Scan for the cell matching the given text and deliver its (X, Y) coordinate at center. 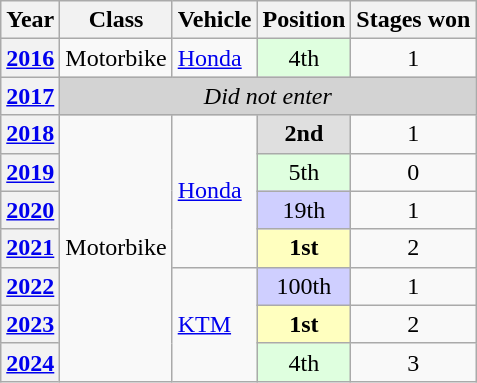
2021 (30, 248)
2019 (30, 172)
5th (304, 172)
2nd (304, 134)
Position (304, 20)
2018 (30, 134)
19th (304, 210)
Vehicle (214, 20)
100th (304, 286)
Year (30, 20)
Class (116, 20)
KTM (214, 324)
0 (414, 172)
2024 (30, 362)
2017 (30, 96)
2022 (30, 286)
2020 (30, 210)
2016 (30, 58)
3 (414, 362)
2023 (30, 324)
Stages won (414, 20)
Did not enter (268, 96)
